Return the (x, y) coordinate for the center point of the cell that contains the specified text.  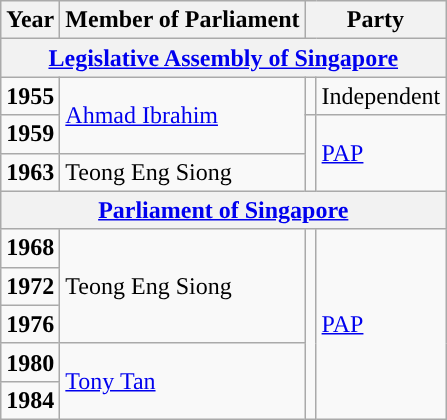
Parliament of Singapore (224, 210)
1976 (30, 324)
1980 (30, 362)
Ahmad Ibrahim (182, 115)
Independent (381, 96)
Year (30, 20)
1963 (30, 172)
Party (376, 20)
1959 (30, 134)
1984 (30, 400)
1968 (30, 248)
Member of Parliament (182, 20)
1955 (30, 96)
1972 (30, 286)
Tony Tan (182, 381)
Legislative Assembly of Singapore (224, 58)
